Provide the [x, y] coordinate of the cell's center where the given text is located.  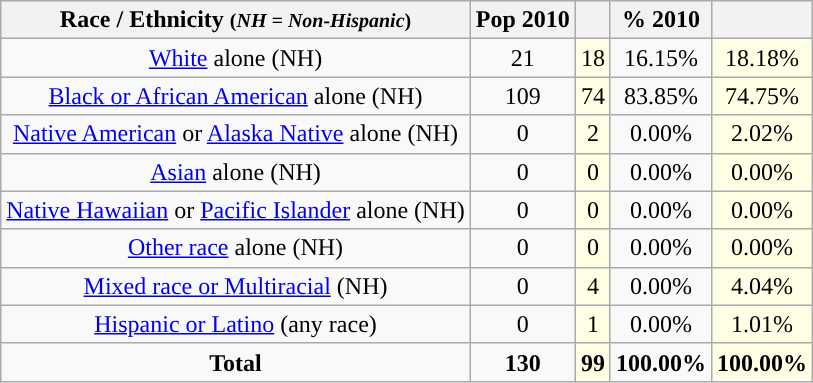
109 [522, 96]
White alone (NH) [236, 58]
Asian alone (NH) [236, 172]
Other race alone (NH) [236, 248]
2 [592, 134]
Native American or Alaska Native alone (NH) [236, 134]
Race / Ethnicity (NH = Non-Hispanic) [236, 20]
Mixed race or Multiracial (NH) [236, 286]
83.85% [660, 96]
99 [592, 362]
4.04% [762, 286]
Black or African American alone (NH) [236, 96]
16.15% [660, 58]
18 [592, 58]
21 [522, 58]
Native Hawaiian or Pacific Islander alone (NH) [236, 210]
4 [592, 286]
1.01% [762, 324]
2.02% [762, 134]
% 2010 [660, 20]
18.18% [762, 58]
74.75% [762, 96]
74 [592, 96]
Pop 2010 [522, 20]
Hispanic or Latino (any race) [236, 324]
Total [236, 362]
130 [522, 362]
1 [592, 324]
